Identify which cell holds the provided text, then report its (X, Y) central coordinate. 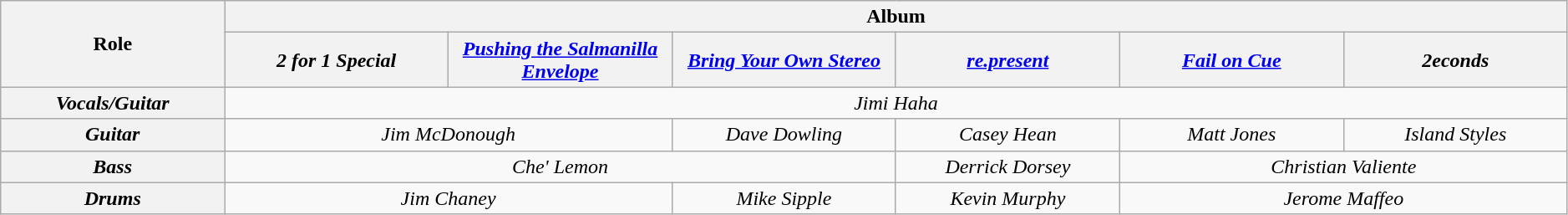
Vocals/Guitar (113, 103)
Christian Valiente (1343, 166)
Derrick Dorsey (1007, 166)
Pushing the Salmanilla Envelope (561, 60)
Role (113, 44)
Kevin Murphy (1007, 198)
Dave Dowling (784, 135)
Jimi Haha (896, 103)
Matt Jones (1231, 135)
Casey Hean (1007, 135)
2 for 1 Special (337, 60)
Album (896, 17)
Jim Chaney (449, 198)
re.present (1007, 60)
2econds (1455, 60)
Bring Your Own Stereo (784, 60)
Island Styles (1455, 135)
Jerome Maffeo (1343, 198)
Mike Sipple (784, 198)
Jim McDonough (449, 135)
Che' Lemon (561, 166)
Drums (113, 198)
Fail on Cue (1231, 60)
Guitar (113, 135)
Bass (113, 166)
